From the cell containing the given text, extract its center point as [X, Y] coordinate. 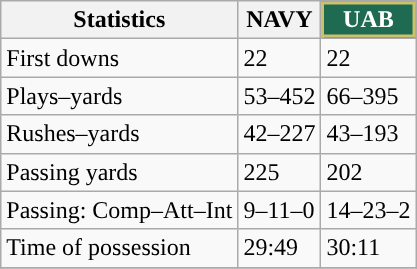
30:11 [368, 248]
43–193 [368, 134]
66–395 [368, 96]
9–11–0 [280, 210]
Passing yards [120, 172]
42–227 [280, 134]
14–23–2 [368, 210]
NAVY [280, 20]
First downs [120, 58]
Time of possession [120, 248]
Passing: Comp–Att–Int [120, 210]
Plays–yards [120, 96]
53–452 [280, 96]
UAB [368, 20]
225 [280, 172]
29:49 [280, 248]
202 [368, 172]
Statistics [120, 20]
Rushes–yards [120, 134]
